Scan for the cell matching the given text and deliver its (x, y) coordinate at center. 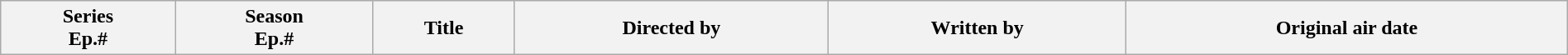
SeasonEp.# (275, 28)
Written by (978, 28)
Directed by (672, 28)
Original air date (1347, 28)
SeriesEp.# (88, 28)
Title (443, 28)
